Provide the (X, Y) coordinate of the cell's center where the given text is located.  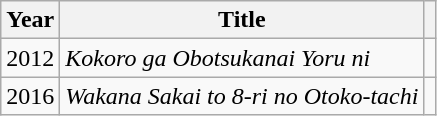
2012 (30, 58)
Year (30, 20)
Kokoro ga Obotsukanai Yoru ni (242, 58)
Wakana Sakai to 8-ri no Otoko-tachi (242, 96)
Title (242, 20)
2016 (30, 96)
